Capture the cell that displays the provided text and extract its [X, Y] central coordinate. 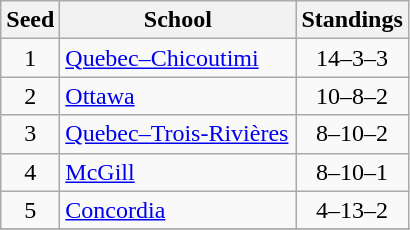
1 [30, 58]
10–8–2 [352, 96]
Ottawa [178, 96]
McGill [178, 172]
3 [30, 134]
8–10–2 [352, 134]
4 [30, 172]
5 [30, 210]
School [178, 20]
2 [30, 96]
14–3–3 [352, 58]
Seed [30, 20]
Quebec–Chicoutimi [178, 58]
8–10–1 [352, 172]
Quebec–Trois-Rivières [178, 134]
Standings [352, 20]
Concordia [178, 210]
4–13–2 [352, 210]
